Capture the cell that displays the provided text and extract its (x, y) central coordinate. 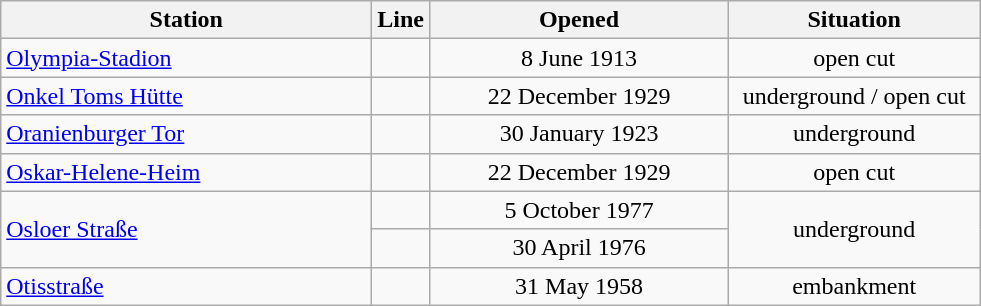
Olympia-Stadion (186, 58)
Line (401, 20)
8 June 1913 (580, 58)
embankment (854, 286)
Otisstraße (186, 286)
Oranienburger Tor (186, 134)
Opened (580, 20)
underground / open cut (854, 96)
Oskar-Helene-Heim (186, 172)
Station (186, 20)
Situation (854, 20)
31 May 1958 (580, 286)
Onkel Toms Hütte (186, 96)
5 October 1977 (580, 210)
30 April 1976 (580, 248)
Osloer Straße (186, 229)
30 January 1923 (580, 134)
